Return [X, Y] of the center of cell containing provided text 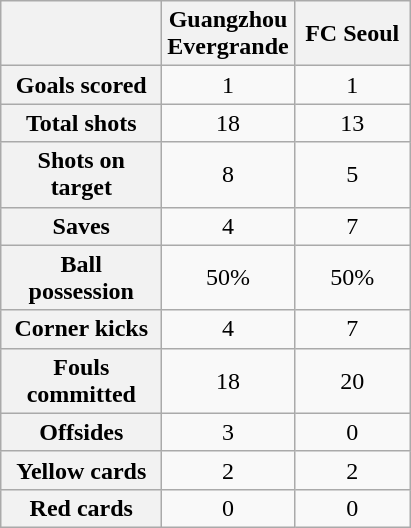
Yellow cards [82, 470]
Corner kicks [82, 329]
FC Seoul [352, 34]
3 [228, 432]
13 [352, 123]
Ball possession [82, 278]
5 [352, 174]
Fouls committed [82, 380]
Offsides [82, 432]
Guangzhou Evergrande [228, 34]
20 [352, 380]
8 [228, 174]
Shots on target [82, 174]
Saves [82, 226]
Red cards [82, 508]
Goals scored [82, 85]
Total shots [82, 123]
